Return (x, y) of the center of cell containing provided text 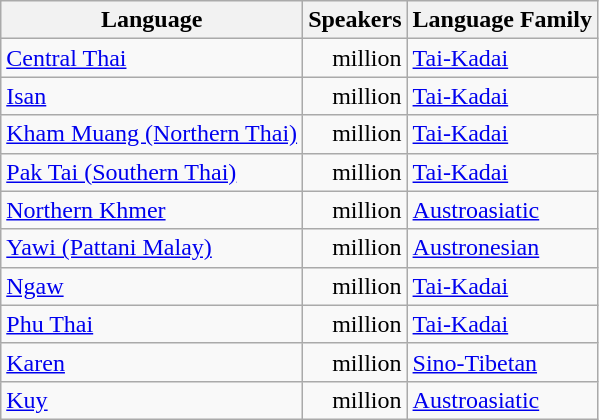
Language (152, 20)
Speakers (355, 20)
Ngaw (152, 286)
Kuy (152, 400)
Isan (152, 96)
Yawi (Pattani Malay) (152, 248)
Austronesian (502, 248)
Phu Thai (152, 324)
Kham Muang (Northern Thai) (152, 134)
Pak Tai (Southern Thai) (152, 172)
Karen (152, 362)
Northern Khmer (152, 210)
Sino-Tibetan (502, 362)
Language Family (502, 20)
Central Thai (152, 58)
